Detect which cell encompasses the target text, then output its (X, Y) center coordinate. 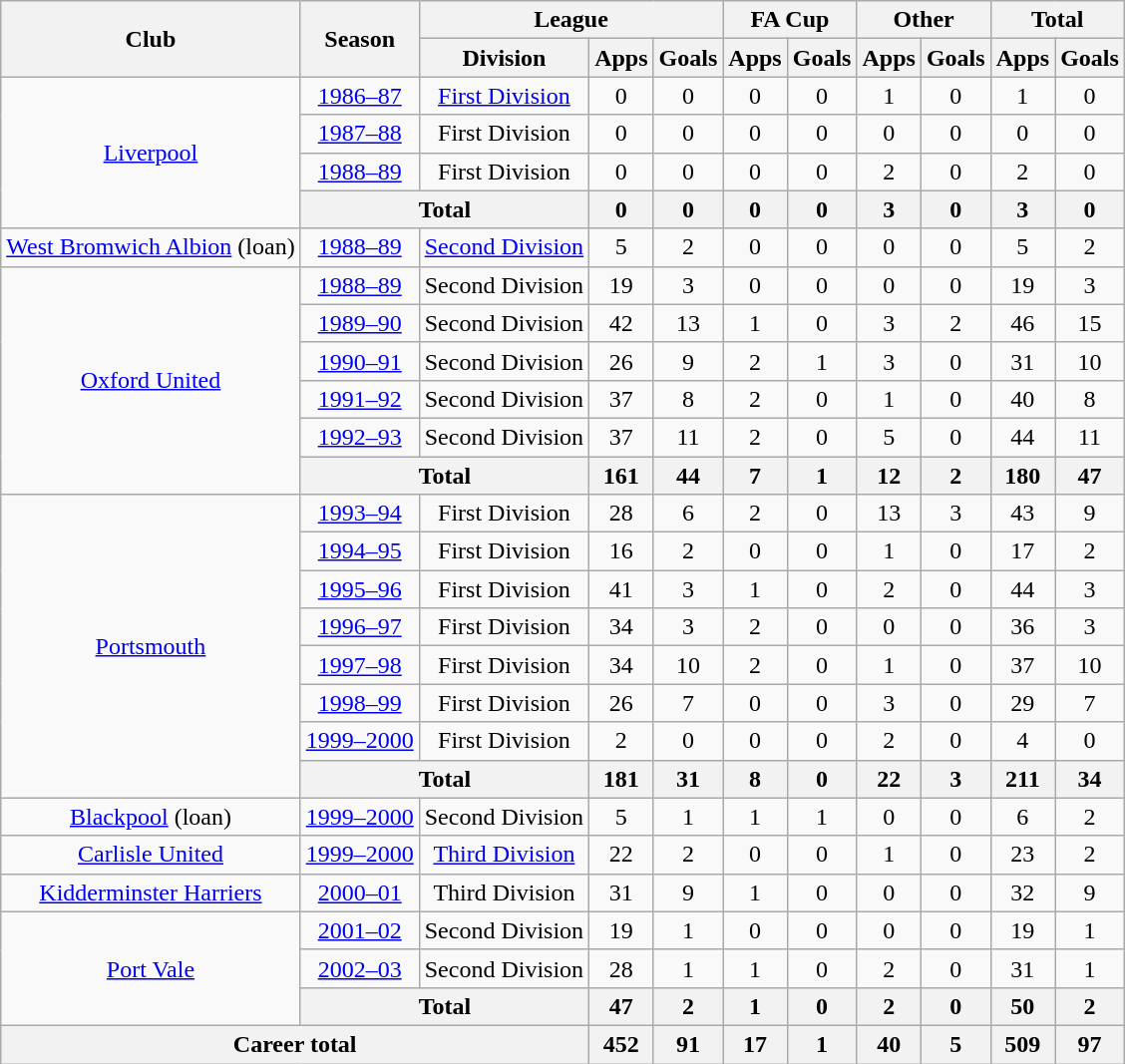
1992–93 (359, 437)
91 (688, 1044)
32 (1022, 892)
1996–97 (359, 627)
41 (621, 589)
1995–96 (359, 589)
97 (1090, 1044)
12 (889, 476)
Other (924, 20)
23 (1022, 855)
29 (1022, 703)
1997–98 (359, 665)
1986–87 (359, 96)
Liverpool (151, 153)
FA Cup (790, 20)
League (570, 20)
1989–90 (359, 323)
1987–88 (359, 134)
1990–91 (359, 361)
2002–03 (359, 968)
Blackpool (loan) (151, 817)
2000–01 (359, 892)
180 (1022, 476)
Portsmouth (151, 646)
43 (1022, 514)
42 (621, 323)
1993–94 (359, 514)
452 (621, 1044)
Kidderminster Harriers (151, 892)
509 (1022, 1044)
161 (621, 476)
15 (1090, 323)
50 (1022, 1006)
16 (621, 551)
4 (1022, 741)
Port Vale (151, 968)
Season (359, 39)
Division (504, 58)
181 (621, 779)
1994–95 (359, 551)
1998–99 (359, 703)
Oxford United (151, 380)
West Bromwich Albion (loan) (151, 247)
211 (1022, 779)
Carlisle United (151, 855)
36 (1022, 627)
1991–92 (359, 399)
Club (151, 39)
46 (1022, 323)
Career total (295, 1044)
2001–02 (359, 930)
